Find where the given text appears and provide that cell's center as (X, Y) coordinate. 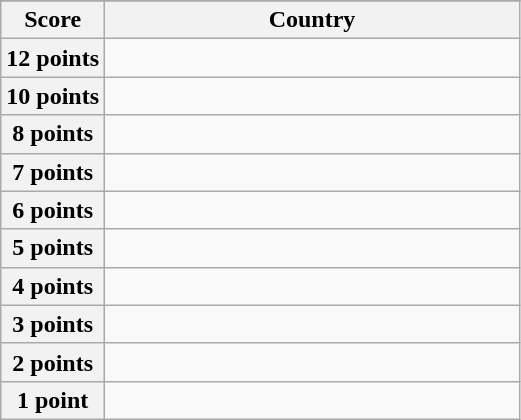
10 points (53, 96)
1 point (53, 400)
Score (53, 20)
Country (312, 20)
3 points (53, 324)
6 points (53, 210)
4 points (53, 286)
2 points (53, 362)
8 points (53, 134)
12 points (53, 58)
5 points (53, 248)
7 points (53, 172)
